Capture the cell that displays the provided text and extract its [x, y] central coordinate. 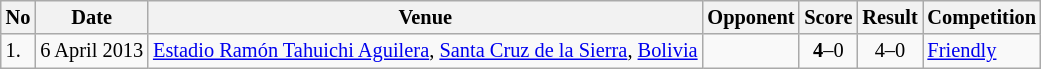
Result [890, 17]
Venue [425, 17]
1. [18, 51]
No [18, 17]
Friendly [982, 51]
Date [92, 17]
6 April 2013 [92, 51]
Estadio Ramón Tahuichi Aguilera, Santa Cruz de la Sierra, Bolivia [425, 51]
Opponent [750, 17]
Competition [982, 17]
Score [828, 17]
